Extract the [x, y] coordinate from the center of the cell holding the provided text.  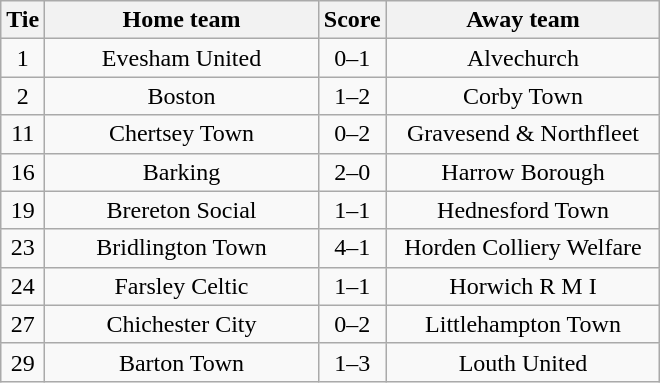
2–0 [352, 172]
11 [23, 134]
Score [352, 20]
Home team [182, 20]
Horden Colliery Welfare [523, 248]
Bridlington Town [182, 248]
19 [23, 210]
0–1 [352, 58]
Horwich R M I [523, 286]
Hednesford Town [523, 210]
23 [23, 248]
2 [23, 96]
Corby Town [523, 96]
Barking [182, 172]
Littlehampton Town [523, 324]
Evesham United [182, 58]
Away team [523, 20]
Louth United [523, 362]
24 [23, 286]
Chichester City [182, 324]
4–1 [352, 248]
Farsley Celtic [182, 286]
27 [23, 324]
Alvechurch [523, 58]
16 [23, 172]
Gravesend & Northfleet [523, 134]
1 [23, 58]
Chertsey Town [182, 134]
Harrow Borough [523, 172]
1–2 [352, 96]
29 [23, 362]
1–3 [352, 362]
Tie [23, 20]
Brereton Social [182, 210]
Barton Town [182, 362]
Boston [182, 96]
